Identify which cell holds the provided text, then report its [X, Y] central coordinate. 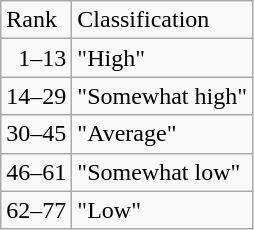
Rank [36, 20]
30–45 [36, 134]
14–29 [36, 96]
62–77 [36, 210]
"High" [162, 58]
1–13 [36, 58]
"Somewhat low" [162, 172]
"Low" [162, 210]
"Somewhat high" [162, 96]
"Average" [162, 134]
Classification [162, 20]
46–61 [36, 172]
